Detect which cell encompasses the target text, then output its (x, y) center coordinate. 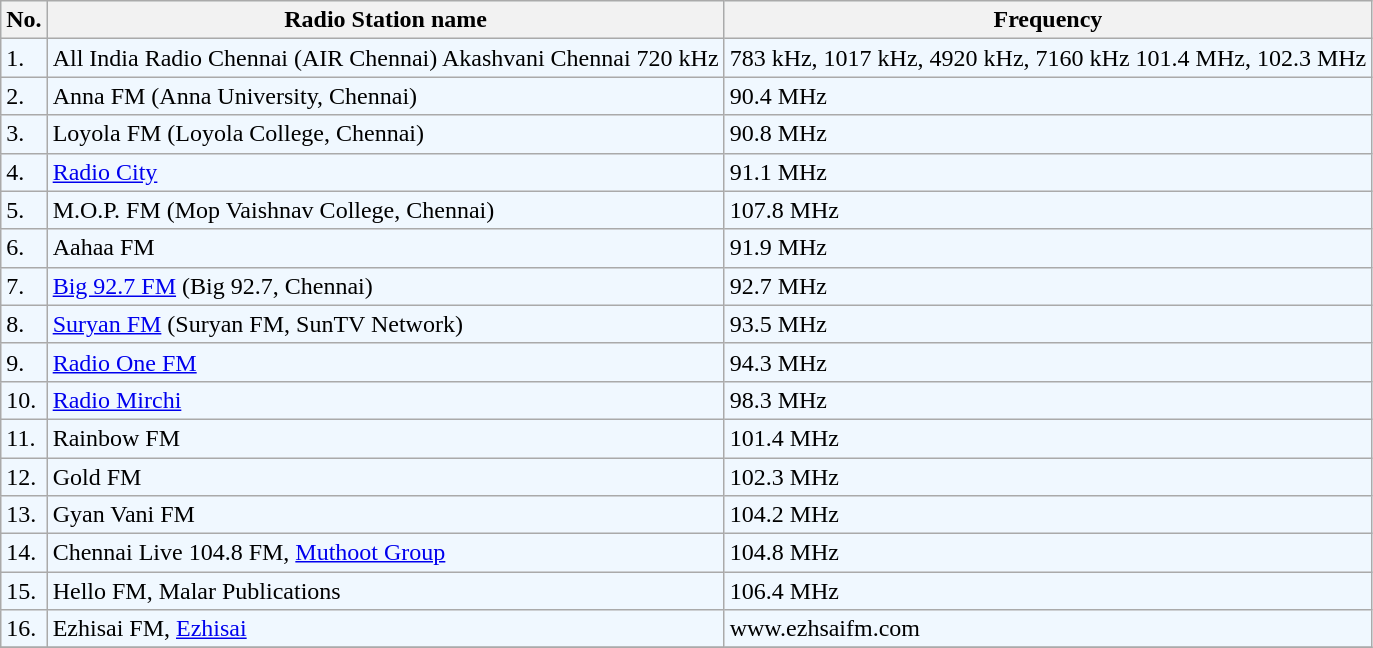
11. (24, 438)
Rainbow FM (386, 438)
Gold FM (386, 477)
94.3 MHz (1048, 362)
No. (24, 20)
98.3 MHz (1048, 400)
6. (24, 248)
104.8 MHz (1048, 553)
3. (24, 134)
Anna FM (Anna University, Chennai) (386, 96)
Suryan FM (Suryan FM, SunTV Network) (386, 324)
12. (24, 477)
91.9 MHz (1048, 248)
Frequency (1048, 20)
783 kHz, 1017 kHz, 4920 kHz, 7160 kHz 101.4 MHz, 102.3 MHz (1048, 58)
Big 92.7 FM (Big 92.7, Chennai) (386, 286)
4. (24, 172)
13. (24, 515)
Aahaa FM (386, 248)
92.7 MHz (1048, 286)
Radio One FM (386, 362)
All India Radio Chennai (AIR Chennai) Akashvani Chennai 720 kHz (386, 58)
M.O.P. FM (Mop Vaishnav College, Chennai) (386, 210)
Loyola FM (Loyola College, Chennai) (386, 134)
91.1 MHz (1048, 172)
Radio City (386, 172)
93.5 MHz (1048, 324)
104.2 MHz (1048, 515)
5. (24, 210)
14. (24, 553)
1. (24, 58)
Hello FM, Malar Publications (386, 591)
90.8 MHz (1048, 134)
90.4 MHz (1048, 96)
2. (24, 96)
101.4 MHz (1048, 438)
106.4 MHz (1048, 591)
www.ezhsaifm.com (1048, 629)
Chennai Live 104.8 FM, Muthoot Group (386, 553)
9. (24, 362)
Radio Mirchi (386, 400)
7. (24, 286)
8. (24, 324)
102.3 MHz (1048, 477)
107.8 MHz (1048, 210)
16. (24, 629)
15. (24, 591)
10. (24, 400)
Gyan Vani FM (386, 515)
Radio Station name (386, 20)
Ezhisai FM, Ezhisai (386, 629)
